Capture the cell that displays the provided text and extract its (x, y) central coordinate. 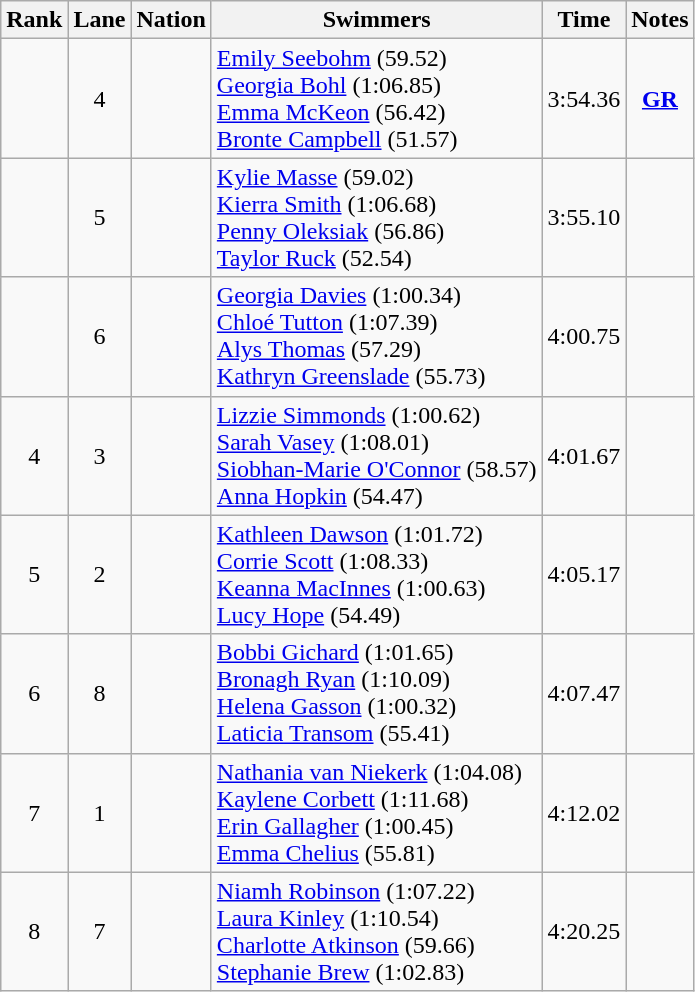
Time (584, 20)
Nathania van Niekerk (1:04.08)Kaylene Corbett (1:11.68)Erin Gallagher (1:00.45)Emma Chelius (55.81) (376, 812)
4:07.47 (584, 694)
Lizzie Simmonds (1:00.62)Sarah Vasey (1:08.01)Siobhan-Marie O'Connor (58.57)Anna Hopkin (54.47) (376, 456)
Niamh Robinson (1:07.22)Laura Kinley (1:10.54)Charlotte Atkinson (59.66)Stephanie Brew (1:02.83) (376, 932)
4:05.17 (584, 574)
Kathleen Dawson (1:01.72)Corrie Scott (1:08.33)Keanna MacInnes (1:00.63)Lucy Hope (54.49) (376, 574)
Bobbi Gichard (1:01.65)Bronagh Ryan (1:10.09)Helena Gasson (1:00.32)Laticia Transom (55.41) (376, 694)
Emily Seebohm (59.52)Georgia Bohl (1:06.85)Emma McKeon (56.42)Bronte Campbell (51.57) (376, 98)
Swimmers (376, 20)
Nation (171, 20)
3:54.36 (584, 98)
GR (660, 98)
3 (100, 456)
Notes (660, 20)
Georgia Davies (1:00.34)Chloé Tutton (1:07.39)Alys Thomas (57.29)Kathryn Greenslade (55.73) (376, 336)
4:01.67 (584, 456)
Kylie Masse (59.02)Kierra Smith (1:06.68)Penny Oleksiak (56.86)Taylor Ruck (52.54) (376, 218)
3:55.10 (584, 218)
4:12.02 (584, 812)
4:20.25 (584, 932)
2 (100, 574)
Rank (34, 20)
4:00.75 (584, 336)
Lane (100, 20)
1 (100, 812)
